Locate the cell with the specified text and output its [X, Y] center coordinate. 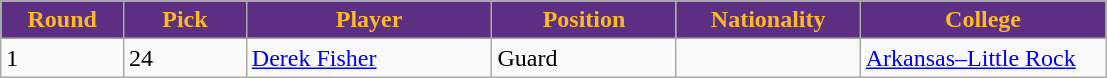
Pick [186, 20]
1 [62, 58]
College [983, 20]
Nationality [768, 20]
Guard [584, 58]
Round [62, 20]
24 [186, 58]
Arkansas–Little Rock [983, 58]
Position [584, 20]
Player [369, 20]
Derek Fisher [369, 58]
